Provide the (X, Y) coordinate of the cell's center where the given text is located.  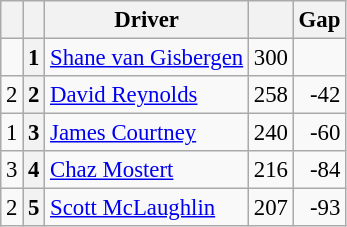
240 (272, 133)
5 (34, 208)
Scott McLaughlin (147, 208)
James Courtney (147, 133)
Driver (147, 20)
216 (272, 170)
David Reynolds (147, 95)
Chaz Mostert (147, 170)
207 (272, 208)
Shane van Gisbergen (147, 58)
300 (272, 58)
4 (34, 170)
-84 (319, 170)
-42 (319, 95)
-60 (319, 133)
-93 (319, 208)
258 (272, 95)
Gap (319, 20)
